Return the (x, y) coordinate for the center point of the cell that contains the specified text.  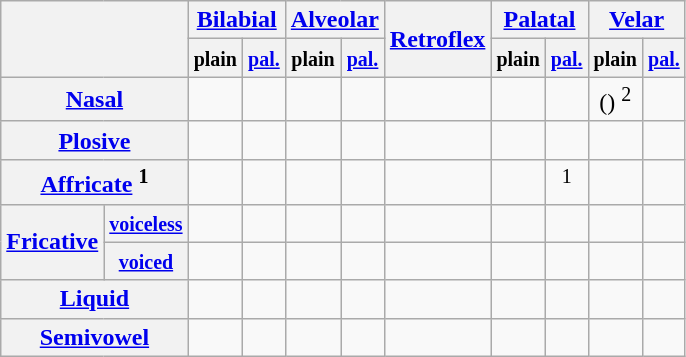
Alveolar (334, 20)
Fricative (52, 242)
Semivowel (94, 337)
Bilabial (236, 20)
Velar (636, 20)
Liquid (94, 299)
Affricate 1 (94, 182)
1 (566, 182)
Palatal (540, 20)
voiceless (146, 223)
Retroflex (438, 39)
voiced (146, 261)
Plosive (94, 140)
Nasal (94, 100)
() 2 (615, 100)
